Scan for the cell matching the given text and deliver its [x, y] coordinate at center. 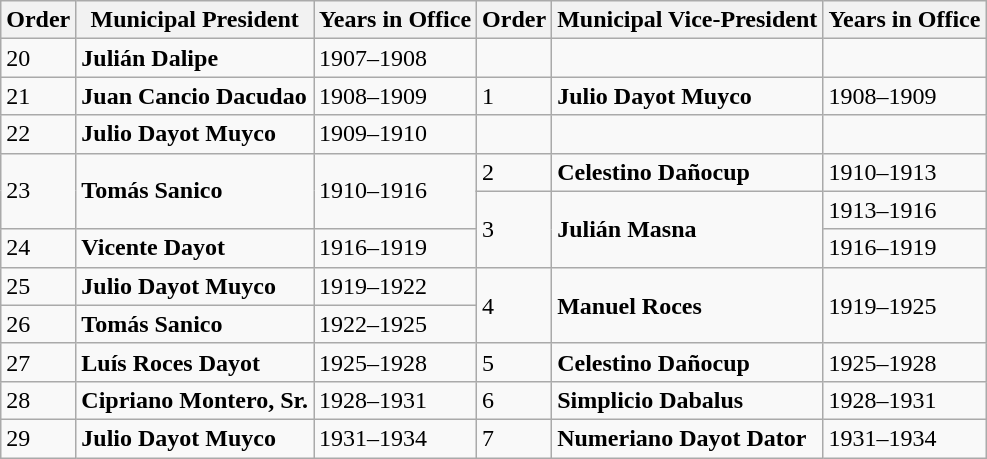
1919–1922 [396, 286]
Cipriano Montero, Sr. [195, 400]
1910–1913 [904, 172]
1 [514, 96]
Manuel Roces [688, 305]
6 [514, 400]
Municipal Vice-President [688, 20]
26 [38, 324]
2 [514, 172]
23 [38, 191]
28 [38, 400]
24 [38, 248]
Municipal President [195, 20]
4 [514, 305]
Simplicio Dabalus [688, 400]
1907–1908 [396, 58]
1919–1925 [904, 305]
7 [514, 438]
21 [38, 96]
Juan Cancio Dacudao [195, 96]
25 [38, 286]
1909–1910 [396, 134]
1922–1925 [396, 324]
Vicente Dayot [195, 248]
20 [38, 58]
Julián Dalipe [195, 58]
Julián Masna [688, 229]
1910–1916 [396, 191]
Numeriano Dayot Dator [688, 438]
22 [38, 134]
Luís Roces Dayot [195, 362]
3 [514, 229]
5 [514, 362]
29 [38, 438]
27 [38, 362]
1913–1916 [904, 210]
